Scan for the cell matching the given text and deliver its [X, Y] coordinate at center. 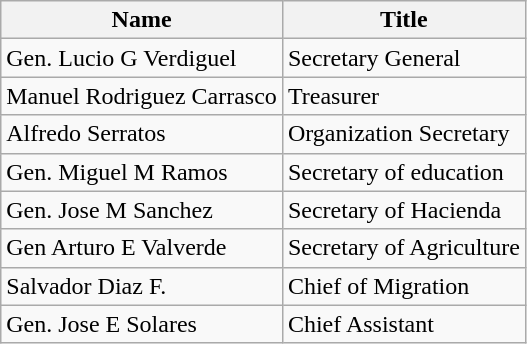
Name [142, 20]
Gen. Jose M Sanchez [142, 210]
Chief of Migration [404, 286]
Gen. Miguel M Ramos [142, 172]
Secretary of education [404, 172]
Organization Secretary [404, 134]
Salvador Diaz F. [142, 286]
Treasurer [404, 96]
Gen. Lucio G Verdiguel [142, 58]
Alfredo Serratos [142, 134]
Gen Arturo E Valverde [142, 248]
Secretary General [404, 58]
Secretary of Agriculture [404, 248]
Gen. Jose E Solares [142, 324]
Secretary of Hacienda [404, 210]
Title [404, 20]
Chief Assistant [404, 324]
Manuel Rodriguez Carrasco [142, 96]
